Pinpoint the cell where the given text exists, returning its (X, Y) midpoint coordinate. 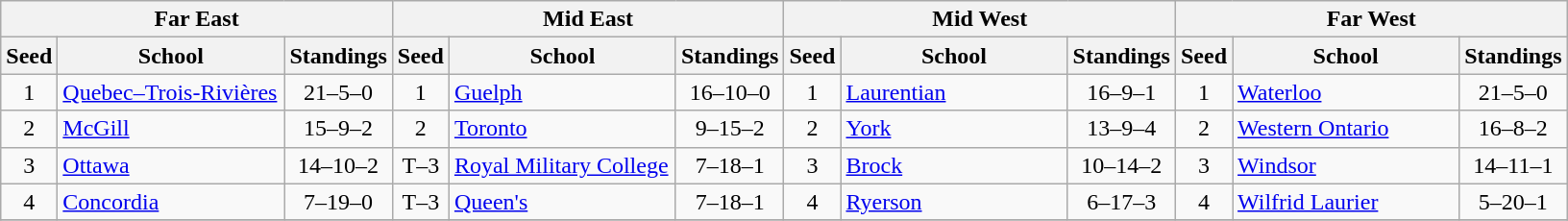
15–9–2 (338, 129)
Concordia (171, 202)
Laurentian (954, 92)
14–10–2 (338, 165)
Royal Military College (562, 165)
16–8–2 (1513, 129)
Far West (1371, 19)
Far East (197, 19)
Brock (954, 165)
5–20–1 (1513, 202)
Ryerson (954, 202)
Windsor (1346, 165)
Queen's (562, 202)
9–15–2 (729, 129)
10–14–2 (1121, 165)
Western Ontario (1346, 129)
Waterloo (1346, 92)
Wilfrid Laurier (1346, 202)
York (954, 129)
Guelph (562, 92)
Ottawa (171, 165)
McGill (171, 129)
13–9–4 (1121, 129)
7–19–0 (338, 202)
16–10–0 (729, 92)
Mid West (980, 19)
16–9–1 (1121, 92)
Quebec–Trois-Rivières (171, 92)
6–17–3 (1121, 202)
Toronto (562, 129)
Mid East (588, 19)
14–11–1 (1513, 165)
